Determine the (x, y) coordinate at the center of the cell enclosing the given text.  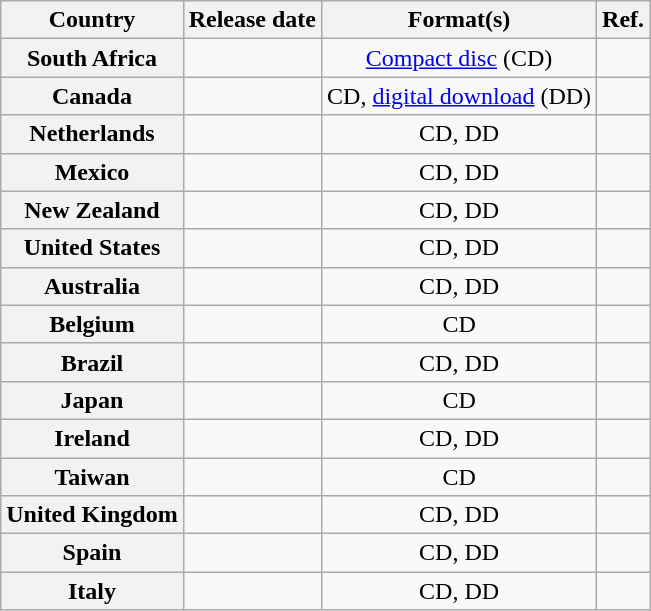
Mexico (92, 172)
Italy (92, 591)
New Zealand (92, 210)
Format(s) (460, 20)
Spain (92, 553)
Release date (252, 20)
Ireland (92, 438)
Japan (92, 400)
Netherlands (92, 134)
Brazil (92, 362)
United Kingdom (92, 515)
Australia (92, 286)
Country (92, 20)
CD, digital download (DD) (460, 96)
United States (92, 248)
South Africa (92, 58)
Taiwan (92, 477)
Compact disc (CD) (460, 58)
Ref. (624, 20)
Belgium (92, 324)
Canada (92, 96)
